Return the (x, y) coordinate for the center point of the cell that contains the specified text.  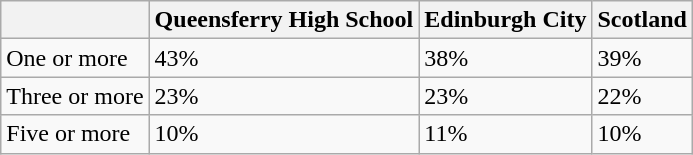
22% (642, 96)
38% (506, 58)
One or more (75, 58)
43% (284, 58)
39% (642, 58)
Edinburgh City (506, 20)
Scotland (642, 20)
Queensferry High School (284, 20)
Three or more (75, 96)
Five or more (75, 134)
11% (506, 134)
